Locate the cell with the specified text and output its [X, Y] center coordinate. 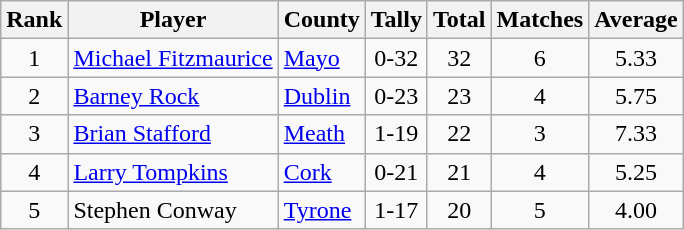
2 [34, 96]
32 [459, 58]
Brian Stafford [173, 134]
Tally [396, 20]
22 [459, 134]
5.25 [636, 172]
Mayo [322, 58]
4.00 [636, 210]
Barney Rock [173, 96]
Player [173, 20]
Rank [34, 20]
Cork [322, 172]
0-32 [396, 58]
Tyrone [322, 210]
21 [459, 172]
1-17 [396, 210]
Meath [322, 134]
Dublin [322, 96]
Stephen Conway [173, 210]
6 [540, 58]
1 [34, 58]
County [322, 20]
0-23 [396, 96]
7.33 [636, 134]
23 [459, 96]
Matches [540, 20]
5.33 [636, 58]
20 [459, 210]
Michael Fitzmaurice [173, 58]
Average [636, 20]
0-21 [396, 172]
Total [459, 20]
1-19 [396, 134]
Larry Tompkins [173, 172]
5.75 [636, 96]
